Capture the cell that displays the provided text and extract its [x, y] central coordinate. 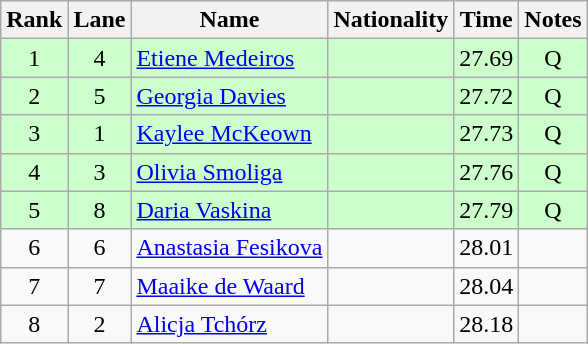
27.76 [486, 172]
Rank [34, 20]
Daria Vaskina [230, 210]
28.04 [486, 286]
Alicja Tchórz [230, 324]
Georgia Davies [230, 96]
28.01 [486, 248]
Nationality [391, 20]
28.18 [486, 324]
Name [230, 20]
Notes [553, 20]
27.69 [486, 58]
27.79 [486, 210]
Maaike de Waard [230, 286]
Etiene Medeiros [230, 58]
27.73 [486, 134]
Anastasia Fesikova [230, 248]
Olivia Smoliga [230, 172]
Time [486, 20]
27.72 [486, 96]
Lane [100, 20]
Kaylee McKeown [230, 134]
